Search for the cell housing the specified text and yield its [X, Y] center coordinate. 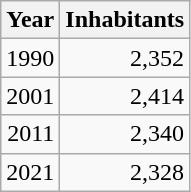
Year [30, 20]
2021 [30, 172]
2,340 [125, 134]
2,414 [125, 96]
2001 [30, 96]
1990 [30, 58]
2,352 [125, 58]
Inhabitants [125, 20]
2011 [30, 134]
2,328 [125, 172]
